Find where the given text appears and provide that cell's center as (x, y) coordinate. 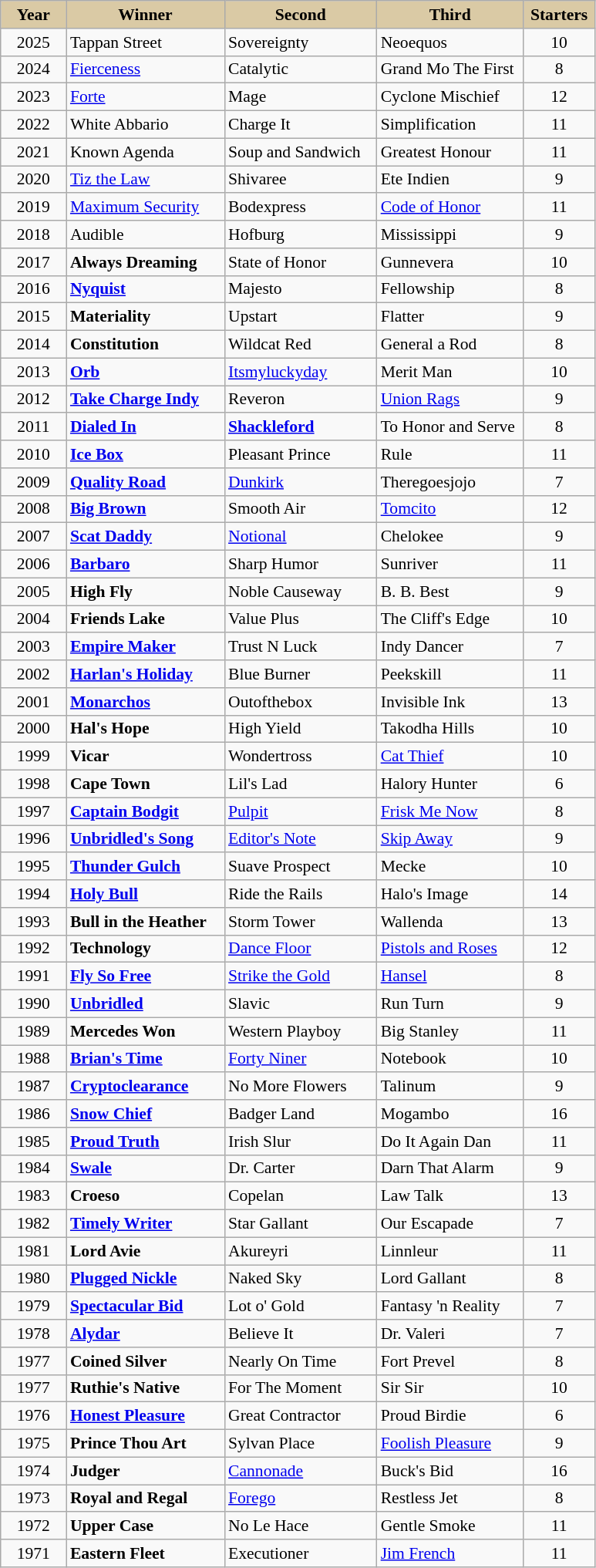
Sovereignty (301, 42)
1994 (34, 894)
Rule (450, 454)
Soup and Sandwich (301, 152)
Big Brown (145, 509)
Plugged Nickle (145, 1279)
Bodexpress (301, 207)
Great Contractor (301, 1416)
Peekskill (450, 674)
Wondertross (301, 757)
1974 (34, 1471)
Alydar (145, 1334)
Indy Dancer (450, 647)
Linnleur (450, 1251)
Copelan (301, 1196)
Captain Bodgit (145, 811)
2015 (34, 317)
Prince Thou Art (145, 1444)
Snow Chief (145, 1114)
Barbaro (145, 565)
Union Rags (450, 400)
Cape Town (145, 784)
Starters (560, 15)
1973 (34, 1499)
Western Playboy (301, 1031)
Mississippi (450, 234)
Strike the Gold (301, 976)
Croeso (145, 1196)
Swale (145, 1168)
Eastern Fleet (145, 1553)
Known Agenda (145, 152)
Mogambo (450, 1114)
1985 (34, 1141)
Unbridled (145, 1004)
2000 (34, 729)
2024 (34, 69)
Believe It (301, 1334)
1975 (34, 1444)
Flatter (450, 317)
Proud Truth (145, 1141)
1971 (34, 1553)
1984 (34, 1168)
Dunkirk (301, 482)
Always Dreaming (145, 262)
Scat Daddy (145, 537)
Buck's Bid (450, 1471)
Upper Case (145, 1526)
Empire Maker (145, 647)
Harlan's Holiday (145, 674)
2022 (34, 125)
Skip Away (450, 839)
1997 (34, 811)
1992 (34, 949)
Akureyri (301, 1251)
14 (560, 894)
2007 (34, 537)
Dance Floor (301, 949)
1972 (34, 1526)
Smooth Air (301, 509)
Nearly On Time (301, 1361)
Pleasant Prince (301, 454)
Blue Burner (301, 674)
1995 (34, 867)
1999 (34, 757)
Run Turn (450, 1004)
Brian's Time (145, 1059)
Second (301, 15)
Invisible Ink (450, 702)
Upstart (301, 317)
Simplification (450, 125)
Materiality (145, 317)
Charge It (301, 125)
Ete Indien (450, 180)
2017 (34, 262)
Restless Jet (450, 1499)
2025 (34, 42)
Hofburg (301, 234)
Do It Again Dan (450, 1141)
1996 (34, 839)
Monarchos (145, 702)
2016 (34, 289)
Itsmyluckyday (301, 372)
Pulpit (301, 811)
No Le Hace (301, 1526)
Notebook (450, 1059)
Forego (301, 1499)
2010 (34, 454)
2002 (34, 674)
Tappan Street (145, 42)
Hansel (450, 976)
2012 (34, 400)
Thunder Gulch (145, 867)
Third (450, 15)
1983 (34, 1196)
Big Stanley (450, 1031)
Chelokee (450, 537)
2020 (34, 180)
Suave Prospect (301, 867)
Fly So Free (145, 976)
1990 (34, 1004)
White Abbario (145, 125)
Trust N Luck (301, 647)
Storm Tower (301, 922)
Timely Writer (145, 1224)
2008 (34, 509)
Proud Birdie (450, 1416)
Ice Box (145, 454)
Cat Thief (450, 757)
Jim French (450, 1553)
Noble Causeway (301, 592)
General a Rod (450, 345)
Sylvan Place (301, 1444)
Darn That Alarm (450, 1168)
2021 (34, 152)
Spectacular Bid (145, 1307)
Theregoesjojo (450, 482)
Audible (145, 234)
Fierceness (145, 69)
Take Charge Indy (145, 400)
1982 (34, 1224)
Pistols and Roses (450, 949)
1978 (34, 1334)
Neoequos (450, 42)
Forty Niner (301, 1059)
Gentle Smoke (450, 1526)
B. B. Best (450, 592)
Slavic (301, 1004)
Greatest Honour (450, 152)
Sunriver (450, 565)
1980 (34, 1279)
Executioner (301, 1553)
1986 (34, 1114)
Cyclone Mischief (450, 97)
2006 (34, 565)
No More Flowers (301, 1087)
Maximum Security (145, 207)
Constitution (145, 345)
The Cliff's Edge (450, 619)
Fantasy 'n Reality (450, 1307)
Holy Bull (145, 894)
Reveron (301, 400)
High Yield (301, 729)
Halory Hunter (450, 784)
State of Honor (301, 262)
Irish Slur (301, 1141)
Tomcito (450, 509)
Sir Sir (450, 1388)
2003 (34, 647)
Lil's Lad (301, 784)
High Fly (145, 592)
Sharp Humor (301, 565)
1991 (34, 976)
Vicar (145, 757)
Wildcat Red (301, 345)
Majesto (301, 289)
Royal and Regal (145, 1499)
2019 (34, 207)
Value Plus (301, 619)
Foolish Pleasure (450, 1444)
1987 (34, 1087)
Merit Man (450, 372)
Talinum (450, 1087)
Gunnevera (450, 262)
2001 (34, 702)
2005 (34, 592)
Lot o' Gold (301, 1307)
Frisk Me Now (450, 811)
1998 (34, 784)
Code of Honor (450, 207)
Mage (301, 97)
Mercedes Won (145, 1031)
2023 (34, 97)
2011 (34, 427)
Editor's Note (301, 839)
1979 (34, 1307)
Star Gallant (301, 1224)
2009 (34, 482)
Mecke (450, 867)
For The Moment (301, 1388)
Cannonade (301, 1471)
2014 (34, 345)
Hal's Hope (145, 729)
Dr. Carter (301, 1168)
Judger (145, 1471)
Forte (145, 97)
Takodha Hills (450, 729)
Honest Pleasure (145, 1416)
1976 (34, 1416)
Naked Sky (301, 1279)
Ruthie's Native (145, 1388)
Fellowship (450, 289)
2004 (34, 619)
1988 (34, 1059)
Badger Land (301, 1114)
Tiz the Law (145, 180)
To Honor and Serve (450, 427)
Orb (145, 372)
Coined Silver (145, 1361)
Lord Gallant (450, 1279)
2018 (34, 234)
Law Talk (450, 1196)
Bull in the Heather (145, 922)
1989 (34, 1031)
Halo's Image (450, 894)
Friends Lake (145, 619)
Grand Mo The First (450, 69)
Notional (301, 537)
Our Escapade (450, 1224)
Ride the Rails (301, 894)
Shivaree (301, 180)
Outofthebox (301, 702)
Fort Prevel (450, 1361)
Quality Road (145, 482)
Dr. Valeri (450, 1334)
Year (34, 15)
Winner (145, 15)
Lord Avie (145, 1251)
Unbridled's Song (145, 839)
1993 (34, 922)
Shackleford (301, 427)
Technology (145, 949)
1981 (34, 1251)
Cryptoclearance (145, 1087)
Dialed In (145, 427)
Catalytic (301, 69)
Wallenda (450, 922)
2013 (34, 372)
Nyquist (145, 289)
